Pinpoint the cell where the given text exists, returning its (X, Y) midpoint coordinate. 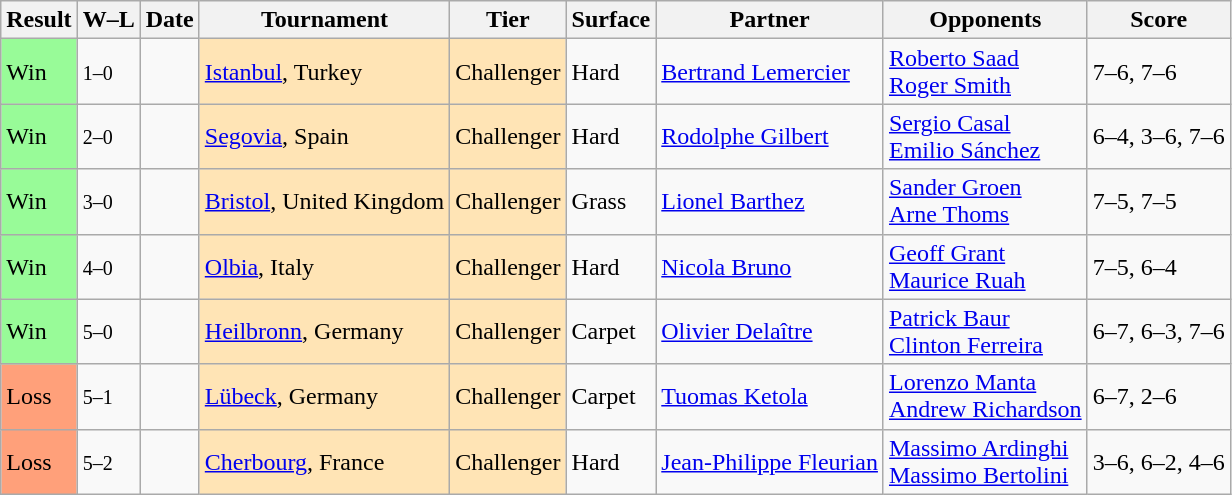
5–2 (108, 462)
5–1 (108, 396)
Segovia, Spain (324, 136)
Tuomas Ketola (770, 396)
7–5, 6–4 (1158, 266)
Istanbul, Turkey (324, 72)
6–7, 2–6 (1158, 396)
Grass (611, 202)
Lionel Barthez (770, 202)
7–6, 7–6 (1158, 72)
Geoff Grant Maurice Ruah (985, 266)
Olbia, Italy (324, 266)
Opponents (985, 20)
Sergio Casal Emilio Sánchez (985, 136)
Sander Groen Arne Thoms (985, 202)
Cherbourg, France (324, 462)
2–0 (108, 136)
Bertrand Lemercier (770, 72)
4–0 (108, 266)
6–7, 6–3, 7–6 (1158, 332)
Date (170, 20)
3–6, 6–2, 4–6 (1158, 462)
Surface (611, 20)
Score (1158, 20)
Lübeck, Germany (324, 396)
1–0 (108, 72)
Roberto Saad Roger Smith (985, 72)
Massimo Ardinghi Massimo Bertolini (985, 462)
3–0 (108, 202)
5–0 (108, 332)
7–5, 7–5 (1158, 202)
Olivier Delaître (770, 332)
Nicola Bruno (770, 266)
Jean-Philippe Fleurian (770, 462)
Tournament (324, 20)
W–L (108, 20)
Bristol, United Kingdom (324, 202)
Tier (508, 20)
Patrick Baur Clinton Ferreira (985, 332)
Result (39, 20)
Heilbronn, Germany (324, 332)
Lorenzo Manta Andrew Richardson (985, 396)
Rodolphe Gilbert (770, 136)
Partner (770, 20)
6–4, 3–6, 7–6 (1158, 136)
